Output the [X, Y] coordinate of the center of the cell containing the given text.  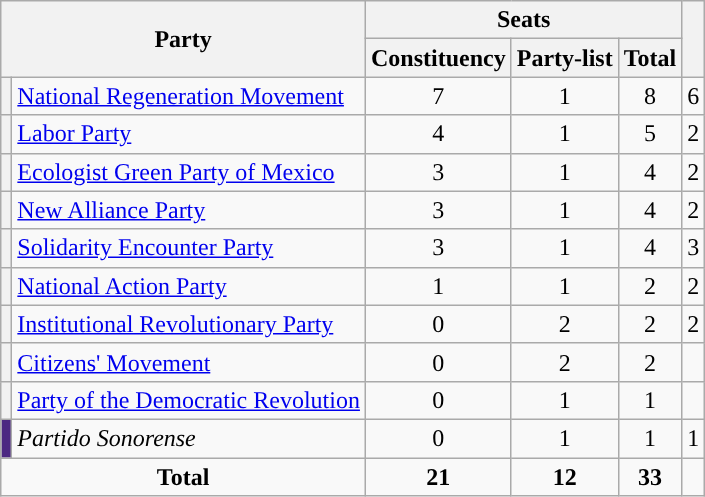
Constituency [438, 58]
Party of the Democratic Revolution [189, 400]
5 [650, 134]
7 [438, 96]
8 [650, 96]
Party [184, 39]
33 [650, 477]
National Action Party [189, 286]
Labor Party [189, 134]
12 [564, 477]
Ecologist Green Party of Mexico [189, 172]
6 [694, 96]
Party-list [564, 58]
New Alliance Party [189, 210]
Solidarity Encounter Party [189, 248]
21 [438, 477]
Institutional Revolutionary Party [189, 324]
Citizens' Movement [189, 362]
Partido Sonorense [189, 438]
National Regeneration Movement [189, 96]
Seats [523, 20]
